For the text-containing cell, return its midpoint in [x, y] coordinate format. 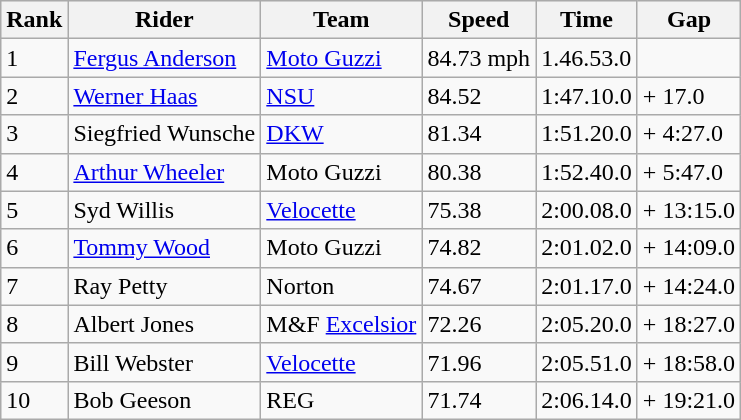
+ 17.0 [688, 96]
REG [342, 400]
74.82 [479, 248]
84.52 [479, 96]
5 [34, 210]
Rank [34, 20]
74.67 [479, 286]
2:01.17.0 [587, 286]
71.96 [479, 362]
2:05.20.0 [587, 324]
Siegfried Wunsche [164, 134]
71.74 [479, 400]
+ 14:09.0 [688, 248]
2:00.08.0 [587, 210]
2 [34, 96]
Albert Jones [164, 324]
Team [342, 20]
M&F Excelsior [342, 324]
+ 5:47.0 [688, 172]
81.34 [479, 134]
+ 19:21.0 [688, 400]
NSU [342, 96]
7 [34, 286]
2:06.14.0 [587, 400]
Tommy Wood [164, 248]
1:52.40.0 [587, 172]
Werner Haas [164, 96]
Arthur Wheeler [164, 172]
3 [34, 134]
Time [587, 20]
6 [34, 248]
Speed [479, 20]
72.26 [479, 324]
2:01.02.0 [587, 248]
Gap [688, 20]
+ 13:15.0 [688, 210]
1:47.10.0 [587, 96]
+ 18:58.0 [688, 362]
DKW [342, 134]
8 [34, 324]
Syd Willis [164, 210]
1 [34, 58]
9 [34, 362]
1:51.20.0 [587, 134]
+ 14:24.0 [688, 286]
Bob Geeson [164, 400]
Norton [342, 286]
4 [34, 172]
10 [34, 400]
1.46.53.0 [587, 58]
Rider [164, 20]
80.38 [479, 172]
Bill Webster [164, 362]
84.73 mph [479, 58]
75.38 [479, 210]
Ray Petty [164, 286]
2:05.51.0 [587, 362]
Fergus Anderson [164, 58]
+ 4:27.0 [688, 134]
+ 18:27.0 [688, 324]
